Pinpoint the cell where the given text exists, returning its (X, Y) midpoint coordinate. 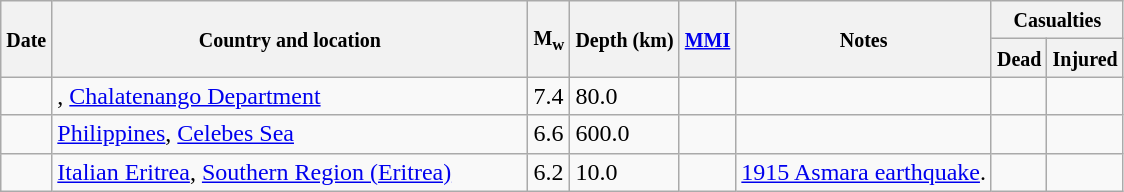
6.6 (549, 134)
Country and location (290, 39)
7.4 (549, 96)
Depth (km) (624, 39)
Notes (864, 39)
Mw (549, 39)
Injured (1085, 58)
600.0 (624, 134)
6.2 (549, 172)
Italian Eritrea, Southern Region (Eritrea) (290, 172)
Philippines, Celebes Sea (290, 134)
Casualties (1057, 20)
Date (26, 39)
1915 Asmara earthquake. (864, 172)
80.0 (624, 96)
MMI (708, 39)
, Chalatenango Department (290, 96)
Dead (1019, 58)
10.0 (624, 172)
